Determine the [x, y] coordinate at the center of the cell enclosing the given text.  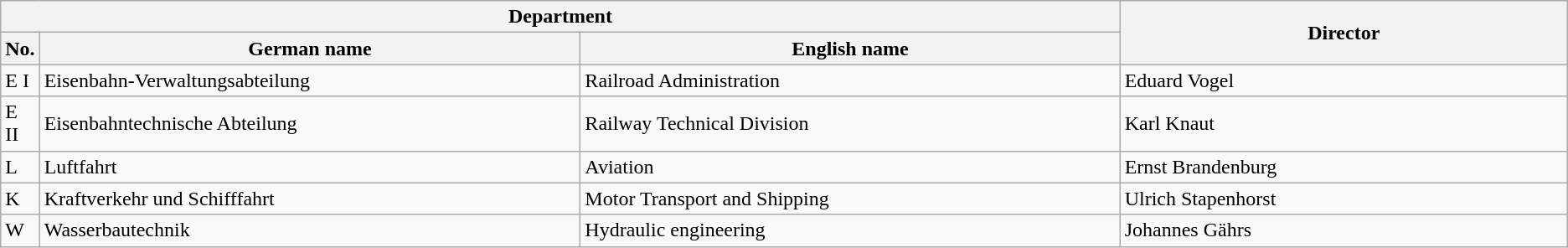
English name [850, 49]
Department [560, 17]
Railroad Administration [850, 80]
Eisenbahntechnische Abteilung [310, 124]
No. [20, 49]
Eisenbahn-Verwaltungsabteilung [310, 80]
Director [1344, 33]
E II [20, 124]
L [20, 167]
E I [20, 80]
Wasserbautechnik [310, 230]
Ernst Brandenburg [1344, 167]
German name [310, 49]
W [20, 230]
Hydraulic engineering [850, 230]
K [20, 199]
Ulrich Stapenhorst [1344, 199]
Motor Transport and Shipping [850, 199]
Aviation [850, 167]
Karl Knaut [1344, 124]
Kraftverkehr und Schifffahrt [310, 199]
Eduard Vogel [1344, 80]
Johannes Gährs [1344, 230]
Luftfahrt [310, 167]
Railway Technical Division [850, 124]
